Return the (x, y) coordinate for the center point of the cell that contains the specified text.  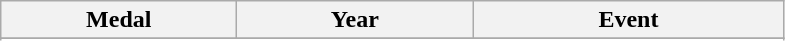
Year (355, 20)
Medal (119, 20)
Event (628, 20)
